Identify which cell holds the provided text, then report its [x, y] central coordinate. 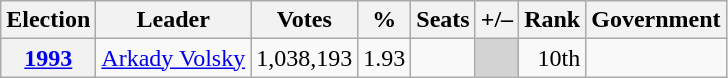
+/– [496, 20]
Rank [552, 20]
Election [48, 20]
Arkady Volsky [174, 58]
1993 [48, 58]
Seats [443, 20]
1.93 [384, 58]
Votes [304, 20]
Leader [174, 20]
10th [552, 58]
Government [656, 20]
% [384, 20]
1,038,193 [304, 58]
